Identify which cell holds the provided text, then report its [x, y] central coordinate. 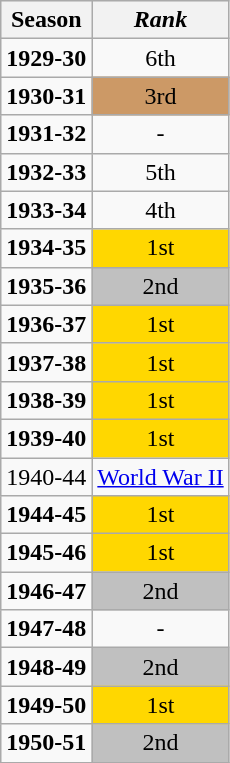
1931-32 [46, 134]
5th [160, 172]
1946-47 [46, 591]
1938-39 [46, 400]
1935-36 [46, 286]
6th [160, 58]
1939-40 [46, 438]
1934-35 [46, 248]
4th [160, 210]
World War II [160, 477]
1950-51 [46, 743]
1949-50 [46, 705]
1948-49 [46, 667]
3rd [160, 96]
1929-30 [46, 58]
1944-45 [46, 515]
1940-44 [46, 477]
1945-46 [46, 553]
Rank [160, 20]
Season [46, 20]
1930-31 [46, 96]
1933-34 [46, 210]
1947-48 [46, 629]
1932-33 [46, 172]
1937-38 [46, 362]
1936-37 [46, 324]
